For the text-containing cell, return its midpoint in [X, Y] coordinate format. 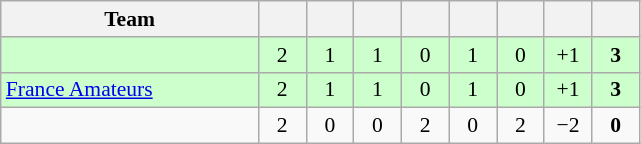
−2 [568, 126]
France Amateurs [130, 90]
Team [130, 19]
